Find where the given text appears and provide that cell's center as [X, Y] coordinate. 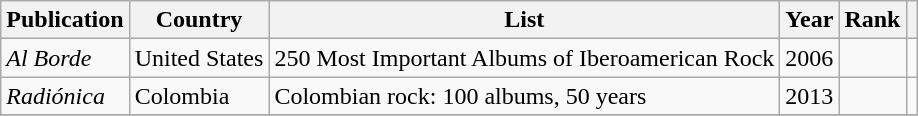
Radiónica [65, 96]
List [524, 20]
Year [810, 20]
Al Borde [65, 58]
Country [199, 20]
Colombian rock: 100 albums, 50 years [524, 96]
Rank [872, 20]
250 Most Important Albums of Iberoamerican Rock [524, 58]
United States [199, 58]
2013 [810, 96]
Colombia [199, 96]
2006 [810, 58]
Publication [65, 20]
